Determine the (x, y) coordinate at the center of the cell enclosing the given text.  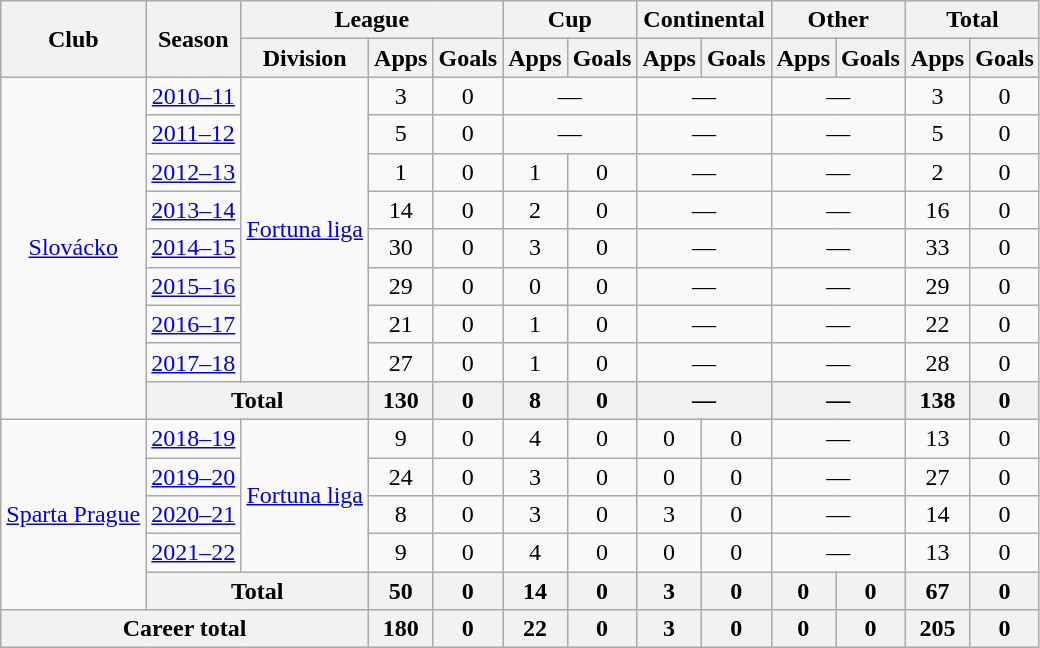
Other (838, 20)
2010–11 (194, 96)
League (372, 20)
Career total (185, 629)
180 (401, 629)
30 (401, 248)
16 (937, 210)
130 (401, 400)
2015–16 (194, 286)
50 (401, 591)
2014–15 (194, 248)
2012–13 (194, 172)
205 (937, 629)
21 (401, 324)
28 (937, 362)
24 (401, 477)
2011–12 (194, 134)
2017–18 (194, 362)
2021–22 (194, 553)
2019–20 (194, 477)
33 (937, 248)
Slovácko (74, 248)
Sparta Prague (74, 514)
2013–14 (194, 210)
Season (194, 39)
138 (937, 400)
Division (305, 58)
2020–21 (194, 515)
67 (937, 591)
Continental (704, 20)
2016–17 (194, 324)
2018–19 (194, 438)
Cup (570, 20)
Club (74, 39)
